Capture the cell that displays the provided text and extract its (X, Y) central coordinate. 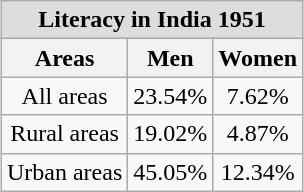
4.87% (258, 134)
All areas (64, 96)
Women (258, 58)
7.62% (258, 96)
23.54% (170, 96)
Areas (64, 58)
Men (170, 58)
Rural areas (64, 134)
12.34% (258, 172)
19.02% (170, 134)
Urban areas (64, 172)
45.05% (170, 172)
Literacy in India 1951 (152, 20)
